Locate the cell with the specified text and output its (X, Y) center coordinate. 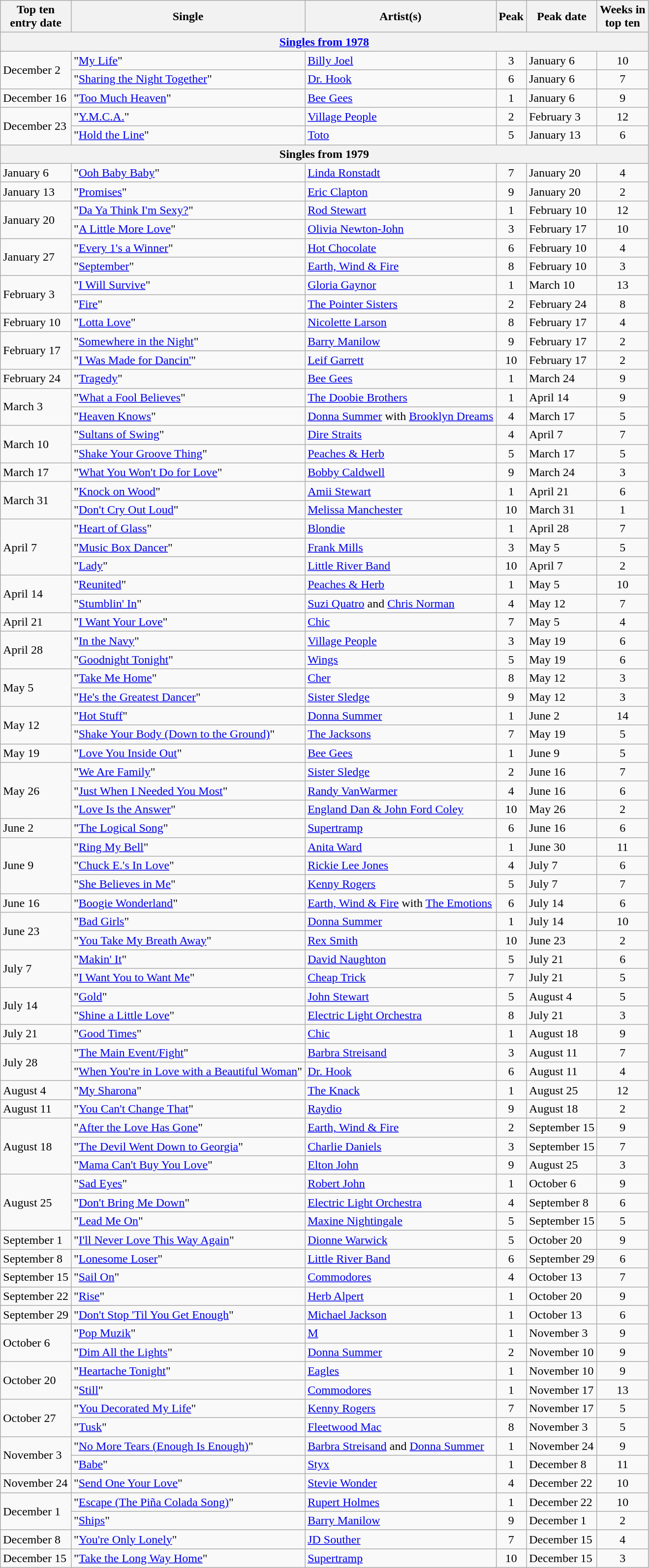
"She Believes in Me" (188, 884)
The Knack (401, 1090)
"The Devil Went Down to Georgia" (188, 1146)
Michael Jackson (401, 1315)
Charlie Daniels (401, 1146)
"In the Navy" (188, 641)
"Don't Stop 'Til You Get Enough" (188, 1315)
"You're Only Lonely" (188, 1539)
"Sail On" (188, 1277)
"Hold the Line" (188, 135)
Single (188, 17)
Top tenentry date (36, 17)
Dire Straits (401, 435)
"We Are Family" (188, 772)
"I'll Never Love This Way Again" (188, 1240)
Eric Clapton (401, 191)
John Stewart (401, 996)
M (401, 1333)
"Send One Your Love" (188, 1483)
Peak date (562, 17)
Stevie Wonder (401, 1483)
Donna Summer with Brooklyn Dreams (401, 416)
"You Can't Change That" (188, 1109)
"Just When I Needed You Most" (188, 790)
"Makin' It" (188, 959)
"Music Box Dancer" (188, 547)
Rickie Lee Jones (401, 866)
"Sharing the Night Together" (188, 79)
"Bad Girls" (188, 922)
"Take Me Home" (188, 678)
Weeks intop ten (622, 17)
The Pointer Sisters (401, 304)
Rod Stewart (401, 210)
Randy VanWarmer (401, 790)
Suzi Quatro and Chris Norman (401, 603)
"Ships" (188, 1521)
Barbra Streisand and Donna Summer (401, 1446)
"Fire" (188, 304)
"I Will Survive" (188, 285)
"My Life" (188, 60)
"Ring My Bell" (188, 846)
"I Want Your Love" (188, 622)
December 23 (36, 126)
Artist(s) (401, 17)
Singles from 1978 (324, 42)
Frank Mills (401, 547)
Rupert Holmes (401, 1502)
"I Was Made for Dancin'" (188, 360)
"September" (188, 267)
"Still" (188, 1389)
"What a Fool Believes" (188, 397)
Herb Alpert (401, 1296)
Earth, Wind & Fire with The Emotions (401, 903)
Hot Chocolate (401, 247)
"Shine a Little Love" (188, 1015)
Linda Ronstadt (401, 173)
"He's the Greatest Dancer" (188, 697)
October 27 (36, 1417)
"Too Much Heaven" (188, 98)
"Tusk" (188, 1427)
Raydio (401, 1109)
Melissa Manchester (401, 510)
Amii Stewart (401, 491)
"Reunited" (188, 585)
"Sad Eyes" (188, 1184)
England Dan & John Ford Coley (401, 809)
"When You're in Love with a Beautiful Woman" (188, 1071)
"Love Is the Answer" (188, 809)
Blondie (401, 528)
"Every 1's a Winner" (188, 247)
Singles from 1979 (324, 154)
"Goodnight Tonight" (188, 660)
"Shake Your Body (Down to the Ground)" (188, 734)
Peak (511, 17)
JD Souther (401, 1539)
"Don't Cry Out Loud" (188, 510)
"After the Love Has Gone" (188, 1127)
David Naughton (401, 959)
Bobby Caldwell (401, 472)
"Lotta Love" (188, 323)
"Y.M.C.A." (188, 117)
"Da Ya Think I'm Sexy?" (188, 210)
"The Main Event/Fight" (188, 1053)
"I Want You to Want Me" (188, 978)
"Stumblin' In" (188, 603)
Dionne Warwick (401, 1240)
"Sultans of Swing" (188, 435)
"Shake Your Groove Thing" (188, 453)
"My Sharona" (188, 1090)
Wings (401, 660)
"Somewhere in the Night" (188, 341)
Nicolette Larson (401, 323)
"Lead Me On" (188, 1221)
December 16 (36, 98)
Fleetwood Mac (401, 1427)
September 1 (36, 1240)
The Jacksons (401, 734)
"Lonesome Loser" (188, 1259)
September 22 (36, 1296)
"Pop Muzik" (188, 1333)
"Ooh Baby Baby" (188, 173)
"Heart of Glass" (188, 528)
Robert John (401, 1184)
"Dim All the Lights" (188, 1352)
"Escape (The Piña Colada Song)" (188, 1502)
"Tragedy" (188, 379)
"Rise" (188, 1296)
"You Take My Breath Away" (188, 940)
Maxine Nightingale (401, 1221)
"The Logical Song" (188, 828)
"Heaven Knows" (188, 416)
"No More Tears (Enough Is Enough)" (188, 1446)
Anita Ward (401, 846)
Cheap Trick (401, 978)
Olivia Newton-John (401, 229)
"Chuck E.'s In Love" (188, 866)
"You Decorated My Life" (188, 1408)
Toto (401, 135)
Elton John (401, 1165)
Eagles (401, 1371)
June 30 (562, 846)
Gloria Gaynor (401, 285)
January 27 (36, 257)
"Babe" (188, 1465)
"What You Won't Do for Love" (188, 472)
Styx (401, 1465)
"A Little More Love" (188, 229)
"Boogie Wonderland" (188, 903)
December 2 (36, 70)
"Knock on Wood" (188, 491)
"Good Times" (188, 1034)
Leif Garrett (401, 360)
"Hot Stuff" (188, 716)
"Gold" (188, 996)
July 28 (36, 1062)
Barbra Streisand (401, 1053)
The Doobie Brothers (401, 397)
"Love You Inside Out" (188, 753)
Cher (401, 678)
March 3 (36, 407)
"Lady" (188, 566)
14 (622, 716)
"Don't Bring Me Down" (188, 1203)
"Promises" (188, 191)
"Mama Can't Buy You Love" (188, 1165)
Rex Smith (401, 940)
"Heartache Tonight" (188, 1371)
Billy Joel (401, 60)
"Take the Long Way Home" (188, 1558)
